Scan for the cell matching the given text and deliver its (X, Y) coordinate at center. 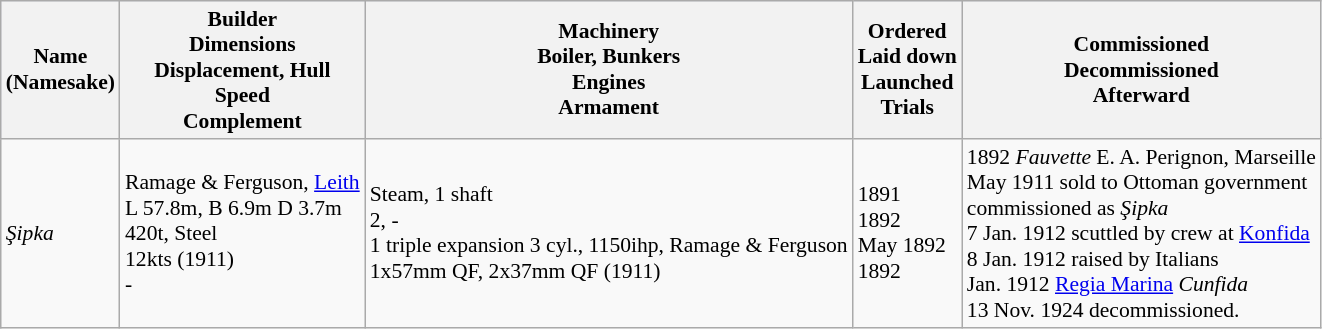
BuilderDimensionsDisplacement, HullSpeedComplement (242, 70)
Şipka (60, 234)
18911892May 18921892 (908, 234)
Ramage & Ferguson, LeithL 57.8m, B 6.9m D 3.7m420t, Steel12kts (1911)- (242, 234)
OrderedLaid downLaunchedTrials (908, 70)
Steam, 1 shaft2, -1 triple expansion 3 cyl., 1150ihp, Ramage & Ferguson1x57mm QF, 2x37mm QF (1911) (609, 234)
MachineryBoiler, BunkersEnginesArmament (609, 70)
CommissionedDecommissionedAfterward (1142, 70)
Name(Namesake) (60, 70)
